Pinpoint the cell where the given text exists, returning its (X, Y) midpoint coordinate. 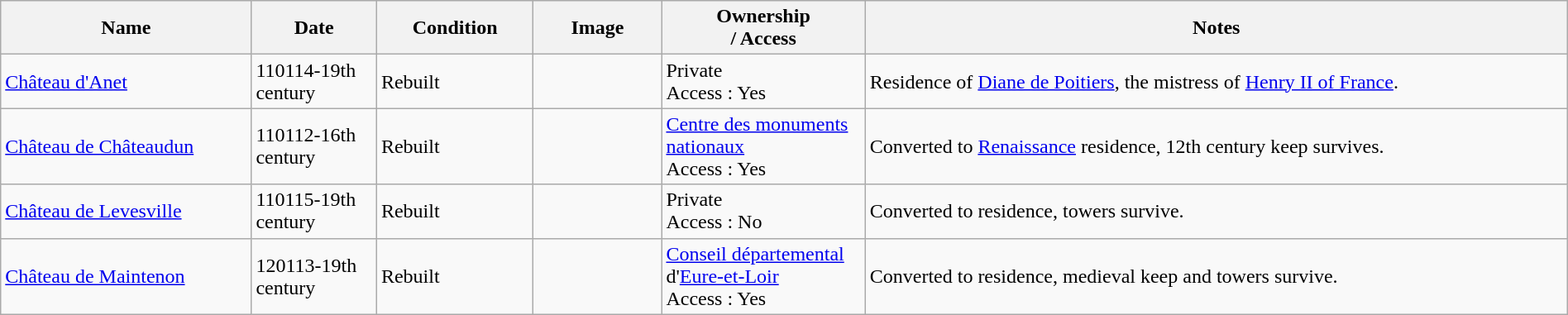
Conseil départemental d'Eure-et-LoirAccess : Yes (763, 276)
120113-19th century (314, 276)
Château de Levesville (126, 212)
Image (597, 28)
Name (126, 28)
Notes (1216, 28)
110112-16th century (314, 146)
Date (314, 28)
Château de Châteaudun (126, 146)
Converted to residence, towers survive. (1216, 212)
Converted to Renaissance residence, 12th century keep survives. (1216, 146)
PrivateAccess : No (763, 212)
Ownership/ Access (763, 28)
Château de Maintenon (126, 276)
PrivateAccess : Yes (763, 81)
Condition (455, 28)
110114-19th century (314, 81)
Centre des monuments nationauxAccess : Yes (763, 146)
110115-19th century (314, 212)
Residence of Diane de Poitiers, the mistress of Henry II of France. (1216, 81)
Converted to residence, medieval keep and towers survive. (1216, 276)
Château d'Anet (126, 81)
